Scan for the cell matching the given text and deliver its [X, Y] coordinate at center. 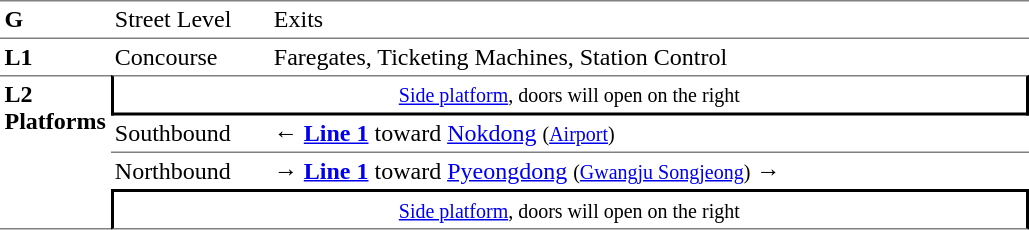
L1 [55, 57]
← Line 1 toward Nokdong (Airport) [648, 135]
→ Line 1 toward Pyeongdong (Gwangju Songjeong) → [648, 171]
Concourse [190, 57]
G [55, 20]
Northbound [190, 171]
Street Level [190, 20]
L2Platforms [55, 152]
Exits [648, 20]
Faregates, Ticketing Machines, Station Control [648, 57]
Southbound [190, 135]
